Scan for the cell matching the given text and deliver its [X, Y] coordinate at center. 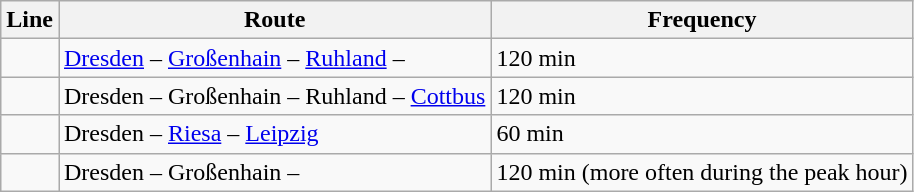
Dresden – Großenhain – Ruhland – [274, 58]
60 min [702, 134]
Dresden – Großenhain – Ruhland – Cottbus [274, 96]
Dresden – Großenhain – [274, 172]
Frequency [702, 20]
120 min (more often during the peak hour) [702, 172]
Route [274, 20]
Line [30, 20]
Dresden – Riesa – Leipzig [274, 134]
